Scan for the cell matching the given text and deliver its [X, Y] coordinate at center. 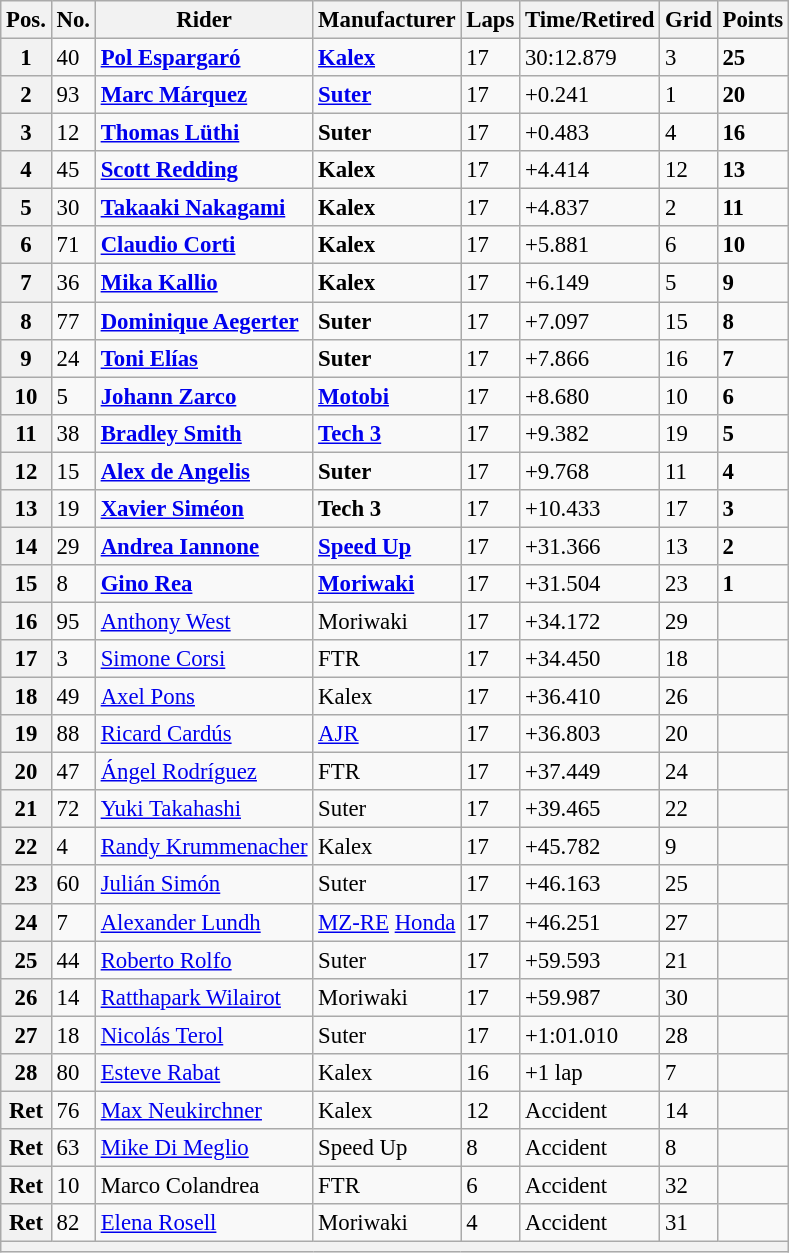
Pos. [26, 20]
82 [73, 1223]
Alexander Lundh [204, 922]
Ratthapark Wilairot [204, 997]
+9.768 [590, 471]
+0.241 [590, 95]
No. [73, 20]
Esteve Rabat [204, 1073]
88 [73, 734]
47 [73, 772]
Bradley Smith [204, 433]
30:12.879 [590, 58]
Max Neukirchner [204, 1110]
+36.410 [590, 697]
31 [688, 1223]
+10.433 [590, 509]
Pol Espargaró [204, 58]
Andrea Iannone [204, 546]
+59.987 [590, 997]
40 [73, 58]
Xavier Siméon [204, 509]
45 [73, 170]
80 [73, 1073]
Dominique Aegerter [204, 321]
+37.449 [590, 772]
Points [752, 20]
71 [73, 245]
77 [73, 321]
+0.483 [590, 133]
63 [73, 1148]
+39.465 [590, 809]
Roberto Rolfo [204, 960]
Rider [204, 20]
+31.504 [590, 584]
+9.382 [590, 433]
+4.414 [590, 170]
+8.680 [590, 396]
32 [688, 1185]
Mika Kallio [204, 283]
Mike Di Meglio [204, 1148]
72 [73, 809]
+45.782 [590, 847]
44 [73, 960]
AJR [387, 734]
36 [73, 283]
Yuki Takahashi [204, 809]
60 [73, 885]
+1:01.010 [590, 1035]
+59.593 [590, 960]
Toni Elías [204, 358]
+46.163 [590, 885]
Marc Márquez [204, 95]
Marco Colandrea [204, 1185]
Randy Krummenacher [204, 847]
+31.366 [590, 546]
+5.881 [590, 245]
Gino Rea [204, 584]
Motobi [387, 396]
Alex de Angelis [204, 471]
+34.450 [590, 659]
+7.097 [590, 321]
Anthony West [204, 621]
+46.251 [590, 922]
Thomas Lüthi [204, 133]
76 [73, 1110]
Scott Redding [204, 170]
Elena Rosell [204, 1223]
Nicolás Terol [204, 1035]
Grid [688, 20]
93 [73, 95]
MZ-RE Honda [387, 922]
+36.803 [590, 734]
Axel Pons [204, 697]
Time/Retired [590, 20]
Laps [490, 20]
Julián Simón [204, 885]
+7.866 [590, 358]
Claudio Corti [204, 245]
+1 lap [590, 1073]
38 [73, 433]
95 [73, 621]
+34.172 [590, 621]
Ricard Cardús [204, 734]
Manufacturer [387, 20]
Takaaki Nakagami [204, 208]
+6.149 [590, 283]
Ángel Rodríguez [204, 772]
Simone Corsi [204, 659]
+4.837 [590, 208]
Johann Zarco [204, 396]
49 [73, 697]
